Determine the (x, y) coordinate at the center of the cell enclosing the given text.  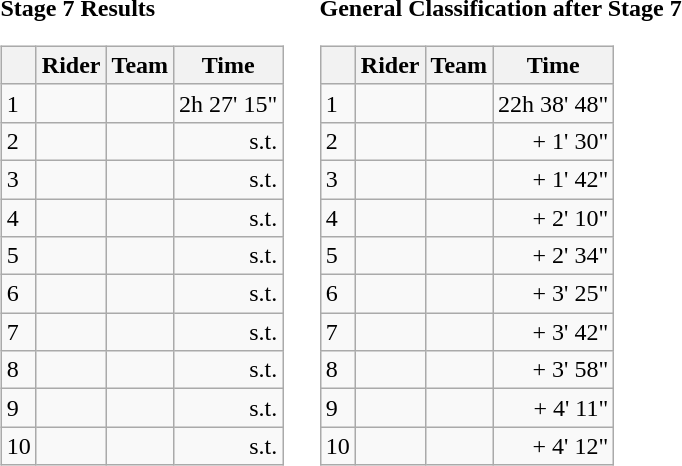
+ 3' 42" (554, 332)
+ 1' 30" (554, 141)
+ 3' 25" (554, 294)
2h 27' 15" (228, 103)
+ 2' 10" (554, 217)
+ 1' 42" (554, 179)
22h 38' 48" (554, 103)
+ 2' 34" (554, 256)
+ 3' 58" (554, 370)
+ 4' 11" (554, 408)
+ 4' 12" (554, 446)
